Provide the (X, Y) coordinate of the cell's center where the given text is located.  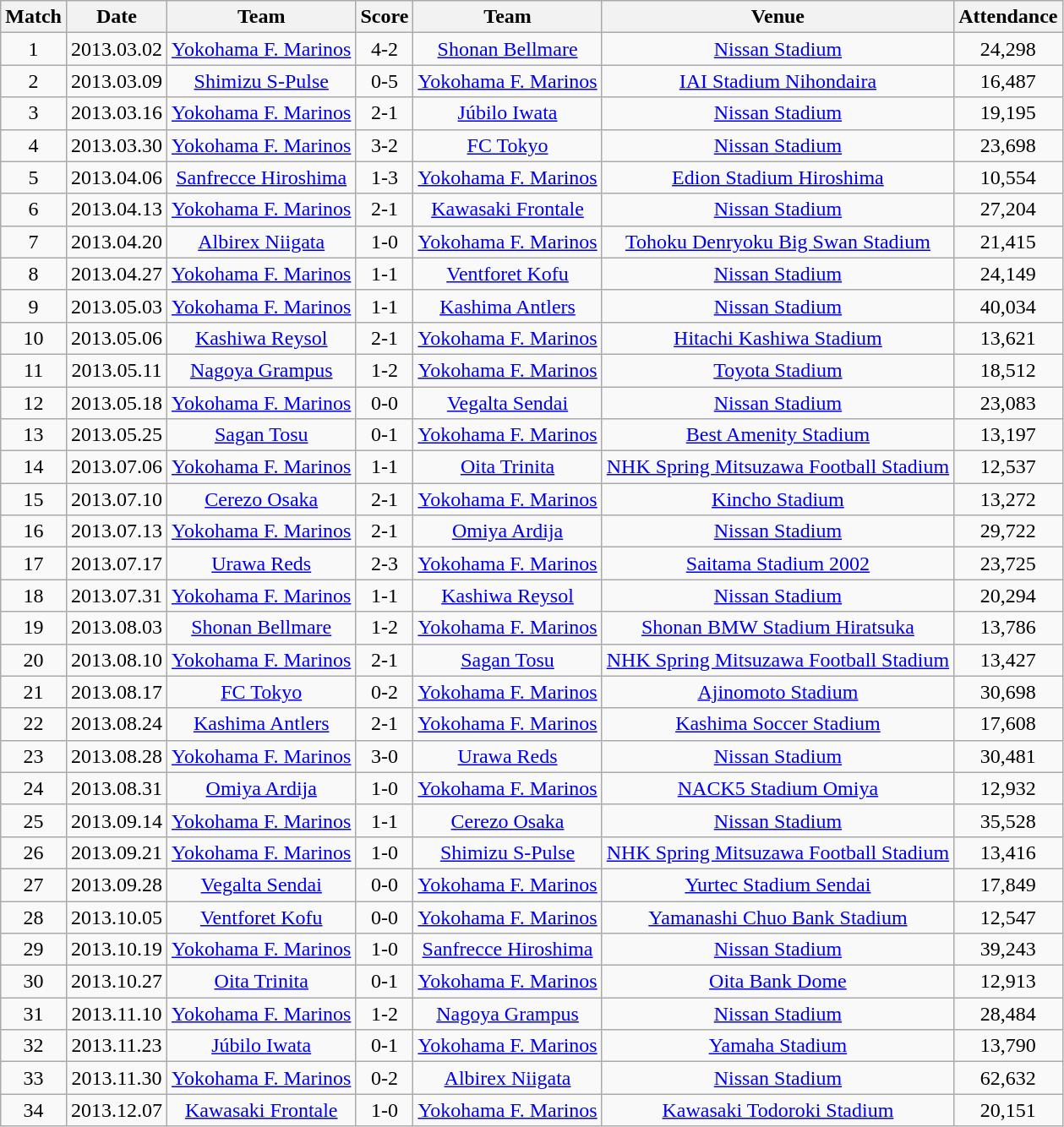
24,149 (1008, 274)
Oita Bank Dome (778, 982)
2013.07.06 (117, 467)
13,790 (1008, 1046)
Yurtec Stadium Sendai (778, 885)
2-3 (385, 563)
30 (34, 982)
23,698 (1008, 145)
29 (34, 950)
34 (34, 1110)
3-2 (385, 145)
2013.12.07 (117, 1110)
Yamanashi Chuo Bank Stadium (778, 917)
17,608 (1008, 724)
2013.05.03 (117, 306)
13 (34, 435)
2013.09.28 (117, 885)
Edion Stadium Hiroshima (778, 177)
1 (34, 49)
12,537 (1008, 467)
35,528 (1008, 820)
2013.07.13 (117, 531)
2013.07.31 (117, 596)
2013.05.11 (117, 370)
29,722 (1008, 531)
4 (34, 145)
30,481 (1008, 756)
12,932 (1008, 788)
Kawasaki Todoroki Stadium (778, 1110)
Score (385, 17)
2013.11.30 (117, 1078)
2013.03.16 (117, 113)
21,415 (1008, 242)
13,197 (1008, 435)
31 (34, 1014)
1-3 (385, 177)
2013.03.02 (117, 49)
2013.08.17 (117, 692)
12,547 (1008, 917)
32 (34, 1046)
Hitachi Kashiwa Stadium (778, 338)
2013.08.31 (117, 788)
12 (34, 403)
15 (34, 499)
2013.04.27 (117, 274)
9 (34, 306)
13,416 (1008, 852)
2013.08.10 (117, 660)
16 (34, 531)
2013.04.06 (117, 177)
4-2 (385, 49)
17,849 (1008, 885)
7 (34, 242)
24 (34, 788)
33 (34, 1078)
Kincho Stadium (778, 499)
17 (34, 563)
13,272 (1008, 499)
Date (117, 17)
23,725 (1008, 563)
24,298 (1008, 49)
Attendance (1008, 17)
27 (34, 885)
19 (34, 628)
16,487 (1008, 81)
2013.08.03 (117, 628)
NACK5 Stadium Omiya (778, 788)
26 (34, 852)
IAI Stadium Nihondaira (778, 81)
Toyota Stadium (778, 370)
2013.03.09 (117, 81)
2013.04.13 (117, 210)
0-5 (385, 81)
10 (34, 338)
2013.04.20 (117, 242)
27,204 (1008, 210)
2013.11.10 (117, 1014)
13,621 (1008, 338)
8 (34, 274)
11 (34, 370)
Match (34, 17)
6 (34, 210)
28,484 (1008, 1014)
Tohoku Denryoku Big Swan Stadium (778, 242)
62,632 (1008, 1078)
21 (34, 692)
Shonan BMW Stadium Hiratsuka (778, 628)
2013.08.24 (117, 724)
20,151 (1008, 1110)
2013.10.27 (117, 982)
40,034 (1008, 306)
2013.07.10 (117, 499)
19,195 (1008, 113)
2013.09.14 (117, 820)
13,786 (1008, 628)
Best Amenity Stadium (778, 435)
3 (34, 113)
10,554 (1008, 177)
18 (34, 596)
5 (34, 177)
14 (34, 467)
Yamaha Stadium (778, 1046)
2013.08.28 (117, 756)
28 (34, 917)
39,243 (1008, 950)
22 (34, 724)
2013.07.17 (117, 563)
23 (34, 756)
Ajinomoto Stadium (778, 692)
2013.05.25 (117, 435)
20 (34, 660)
23,083 (1008, 403)
2013.11.23 (117, 1046)
Kashima Soccer Stadium (778, 724)
Saitama Stadium 2002 (778, 563)
2013.10.05 (117, 917)
2013.05.18 (117, 403)
Venue (778, 17)
2013.05.06 (117, 338)
13,427 (1008, 660)
30,698 (1008, 692)
18,512 (1008, 370)
2013.03.30 (117, 145)
2013.09.21 (117, 852)
20,294 (1008, 596)
25 (34, 820)
2013.10.19 (117, 950)
2 (34, 81)
12,913 (1008, 982)
3-0 (385, 756)
